Output the (X, Y) coordinate of the center of the cell containing the given text.  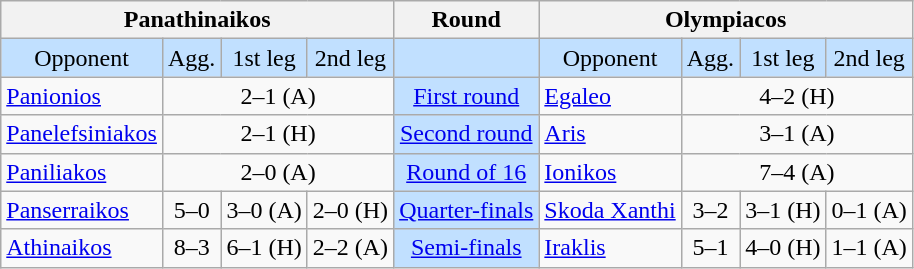
Round of 16 (466, 172)
4–0 (H) (783, 248)
Iraklis (610, 248)
2–1 (A) (278, 96)
Panathinaikos (198, 20)
Panelefsiniakos (82, 134)
Round (466, 20)
Skoda Xanthi (610, 210)
Olympiacos (726, 20)
3–0 (A) (264, 210)
Quarter-finals (466, 210)
Semi-finals (466, 248)
1–1 (A) (869, 248)
2–0 (H) (350, 210)
4–2 (H) (796, 96)
2–1 (H) (278, 134)
Second round (466, 134)
Panionios (82, 96)
Panserraikos (82, 210)
Ionikos (610, 172)
Egaleo (610, 96)
0–1 (A) (869, 210)
3–1 (A) (796, 134)
First round (466, 96)
Paniliakos (82, 172)
3–1 (H) (783, 210)
6–1 (H) (264, 248)
8–3 (191, 248)
7–4 (A) (796, 172)
Athinaikos (82, 248)
Aris (610, 134)
5–1 (710, 248)
2–2 (A) (350, 248)
5–0 (191, 210)
3–2 (710, 210)
2–0 (A) (278, 172)
